Locate the cell with the specified text and output its (X, Y) center coordinate. 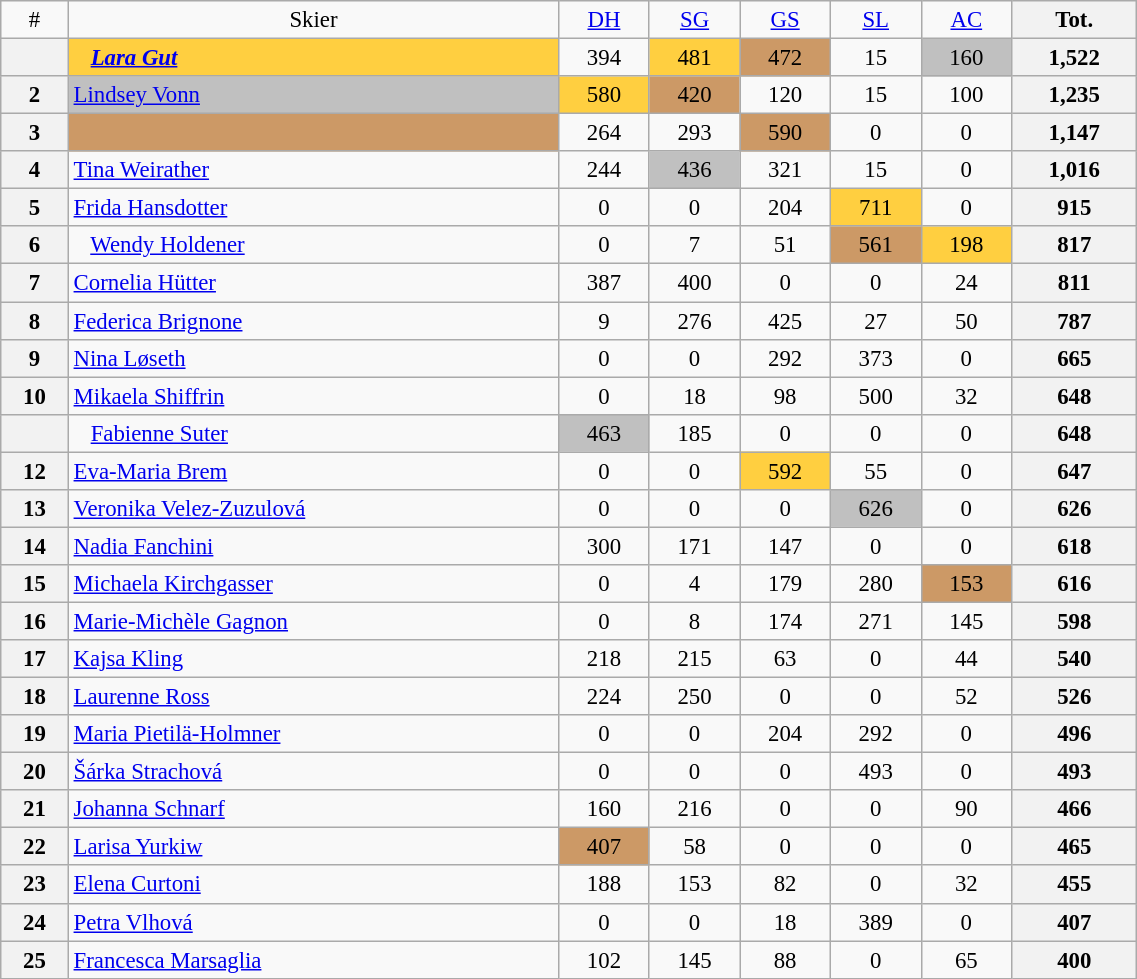
100 (966, 95)
90 (966, 809)
21 (35, 809)
Petra Vlhová (313, 922)
455 (1074, 885)
44 (966, 659)
51 (786, 245)
Šárka Strachová (313, 772)
Tot. (1074, 20)
472 (786, 58)
19 (35, 734)
185 (694, 433)
647 (1074, 471)
280 (876, 584)
55 (876, 471)
592 (786, 471)
10 (35, 396)
Lindsey Vonn (313, 95)
Tina Weirather (313, 170)
373 (876, 358)
1,522 (1074, 58)
3 (35, 133)
# (35, 20)
Frida Hansdotter (313, 208)
496 (1074, 734)
244 (604, 170)
387 (604, 283)
711 (876, 208)
Wendy Holdener (313, 245)
AC (966, 20)
Maria Pietilä-Holmner (313, 734)
817 (1074, 245)
1,235 (1074, 95)
82 (786, 885)
218 (604, 659)
389 (876, 922)
GS (786, 20)
198 (966, 245)
DH (604, 20)
293 (694, 133)
580 (604, 95)
13 (35, 509)
618 (1074, 546)
915 (1074, 208)
394 (604, 58)
14 (35, 546)
Marie-Michèle Gagnon (313, 621)
22 (35, 847)
436 (694, 170)
6 (35, 245)
665 (1074, 358)
102 (604, 960)
465 (1074, 847)
481 (694, 58)
179 (786, 584)
174 (786, 621)
590 (786, 133)
500 (876, 396)
Skier (313, 20)
425 (786, 321)
25 (35, 960)
Nina Løseth (313, 358)
5 (35, 208)
Larisa Yurkiw (313, 847)
Cornelia Hütter (313, 283)
88 (786, 960)
23 (35, 885)
616 (1074, 584)
147 (786, 546)
224 (604, 697)
SG (694, 20)
321 (786, 170)
Elena Curtoni (313, 885)
276 (694, 321)
27 (876, 321)
50 (966, 321)
300 (604, 546)
SL (876, 20)
Michaela Kirchgasser (313, 584)
16 (35, 621)
Lara Gut (313, 58)
Laurenne Ross (313, 697)
215 (694, 659)
598 (1074, 621)
271 (876, 621)
Johanna Schnarf (313, 809)
188 (604, 885)
Nadia Fanchini (313, 546)
52 (966, 697)
20 (35, 772)
Fabienne Suter (313, 433)
463 (604, 433)
420 (694, 95)
63 (786, 659)
98 (786, 396)
540 (1074, 659)
250 (694, 697)
1,147 (1074, 133)
1,016 (1074, 170)
Veronika Velez-Zuzulová (313, 509)
787 (1074, 321)
Eva-Maria Brem (313, 471)
466 (1074, 809)
Mikaela Shiffrin (313, 396)
561 (876, 245)
Federica Brignone (313, 321)
526 (1074, 697)
171 (694, 546)
58 (694, 847)
811 (1074, 283)
17 (35, 659)
65 (966, 960)
216 (694, 809)
12 (35, 471)
Kajsa Kling (313, 659)
2 (35, 95)
Francesca Marsaglia (313, 960)
120 (786, 95)
264 (604, 133)
